Determine the [X, Y] coordinate at the center of the cell enclosing the given text.  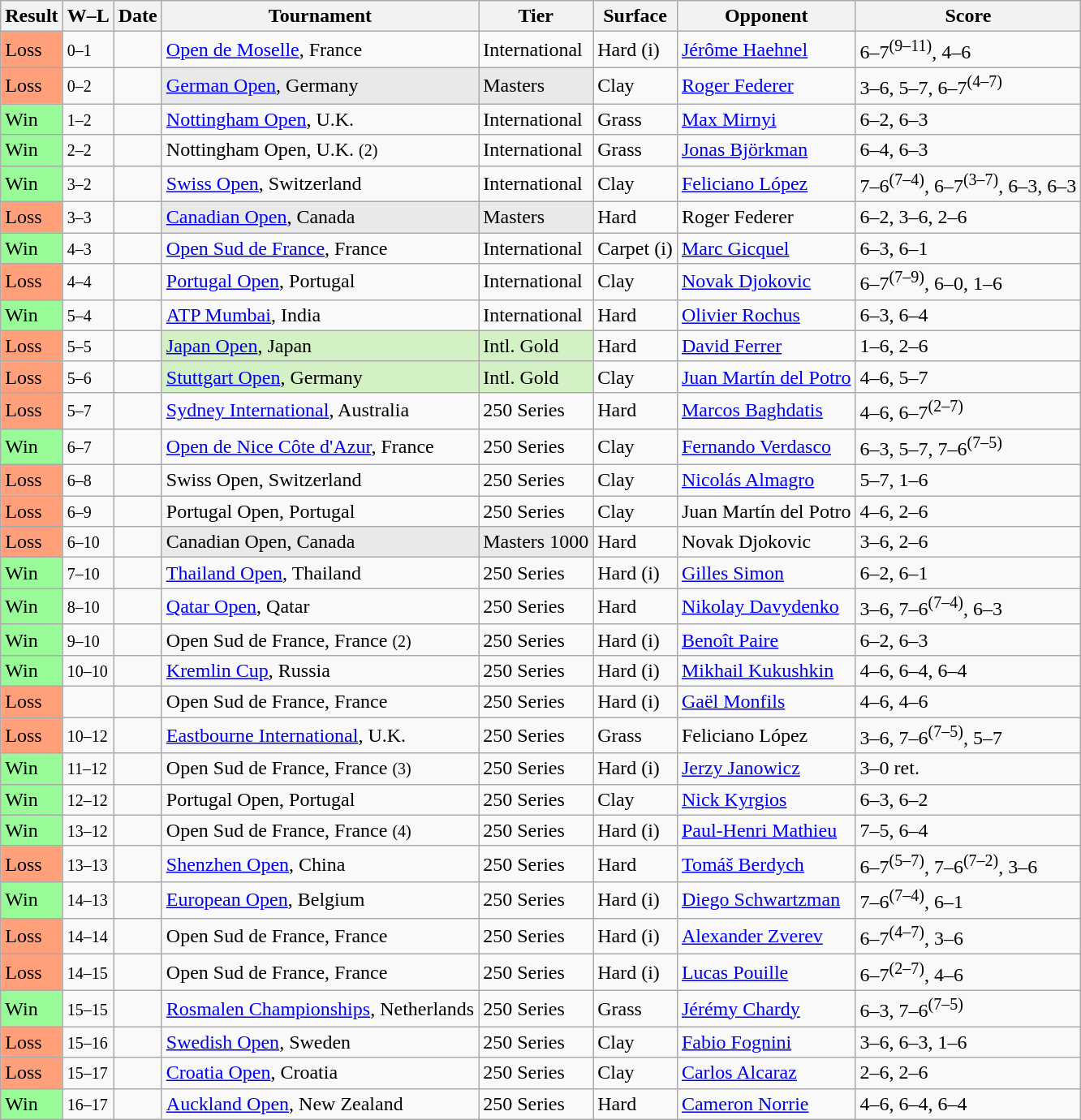
Nicolás Almagro [766, 480]
Rosmalen Championships, Netherlands [320, 1010]
14–14 [88, 937]
Open de Moselle, France [320, 50]
Kremlin Cup, Russia [320, 670]
16–17 [88, 1104]
13–13 [88, 864]
0–2 [88, 86]
Jérémy Chardy [766, 1010]
Marcos Baghdatis [766, 411]
Fernando Verdasco [766, 446]
Sydney International, Australia [320, 411]
3–6, 5–7, 6–7(4–7) [968, 86]
2–2 [88, 150]
15–17 [88, 1073]
Marc Gicquel [766, 248]
12–12 [88, 799]
Carlos Alcaraz [766, 1073]
Masters 1000 [536, 542]
3–6, 7–6(7–5), 5–7 [968, 735]
Auckland Open, New Zealand [320, 1104]
6–7(7–9), 6–0, 1–6 [968, 282]
6–2, 6–1 [968, 573]
Diego Schwartzman [766, 901]
10–10 [88, 670]
8–10 [88, 607]
5–6 [88, 377]
1–6, 2–6 [968, 346]
Jérôme Haehnel [766, 50]
6–10 [88, 542]
Stuttgart Open, Germany [320, 377]
Gilles Simon [766, 573]
Qatar Open, Qatar [320, 607]
Open Sud de France, France (2) [320, 640]
Benoît Paire [766, 640]
6–7 [88, 446]
10–12 [88, 735]
15–15 [88, 1010]
6–7(4–7), 3–6 [968, 937]
W–L [88, 16]
6–4, 6–3 [968, 150]
4–3 [88, 248]
3–6, 2–6 [968, 542]
Mikhail Kukushkin [766, 670]
6–7(2–7), 4–6 [968, 972]
3–6, 6–3, 1–6 [968, 1042]
Jonas Björkman [766, 150]
13–12 [88, 830]
5–7, 1–6 [968, 480]
11–12 [88, 769]
Alexander Zverev [766, 937]
3–3 [88, 218]
5–7 [88, 411]
15–16 [88, 1042]
Thailand Open, Thailand [320, 573]
Tournament [320, 16]
6–9 [88, 511]
Cameron Norrie [766, 1104]
14–13 [88, 901]
4–6, 5–7 [968, 377]
Tier [536, 16]
Gaël Monfils [766, 702]
0–1 [88, 50]
6–3, 6–2 [968, 799]
6–3, 5–7, 7–6(7–5) [968, 446]
4–6, 6–7(2–7) [968, 411]
Eastbourne International, U.K. [320, 735]
Score [968, 16]
Croatia Open, Croatia [320, 1073]
Surface [635, 16]
6–8 [88, 480]
Nick Kyrgios [766, 799]
3–2 [88, 183]
Japan Open, Japan [320, 346]
7–5, 6–4 [968, 830]
German Open, Germany [320, 86]
4–6, 2–6 [968, 511]
Shenzhen Open, China [320, 864]
ATP Mumbai, India [320, 315]
Paul-Henri Mathieu [766, 830]
7–6(7–4), 6–1 [968, 901]
7–6(7–4), 6–7(3–7), 6–3, 6–3 [968, 183]
9–10 [88, 640]
Open Sud de France, France (4) [320, 830]
Tomáš Berdych [766, 864]
6–7(5–7), 7–6(7–2), 3–6 [968, 864]
5–4 [88, 315]
6–7(9–11), 4–6 [968, 50]
Open Sud de France, France (3) [320, 769]
6–3, 6–1 [968, 248]
Result [32, 16]
Nottingham Open, U.K. (2) [320, 150]
3–6, 7–6(7–4), 6–3 [968, 607]
1–2 [88, 119]
Swedish Open, Sweden [320, 1042]
Jerzy Janowicz [766, 769]
Nottingham Open, U.K. [320, 119]
14–15 [88, 972]
Open de Nice Côte d'Azur, France [320, 446]
Date [138, 16]
6–3, 6–4 [968, 315]
Nikolay Davydenko [766, 607]
Lucas Pouille [766, 972]
5–5 [88, 346]
3–0 ret. [968, 769]
7–10 [88, 573]
4–6, 4–6 [968, 702]
Max Mirnyi [766, 119]
4–4 [88, 282]
Carpet (i) [635, 248]
2–6, 2–6 [968, 1073]
6–3, 7–6(7–5) [968, 1010]
David Ferrer [766, 346]
6–2, 3–6, 2–6 [968, 218]
Fabio Fognini [766, 1042]
European Open, Belgium [320, 901]
Olivier Rochus [766, 315]
Opponent [766, 16]
